Locate the cell with the specified text and output its (X, Y) center coordinate. 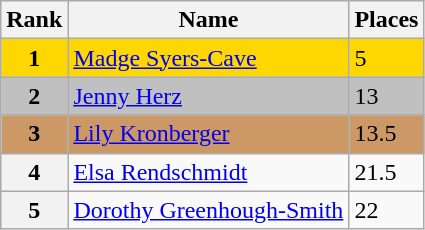
1 (34, 58)
3 (34, 134)
Rank (34, 20)
4 (34, 172)
2 (34, 96)
21.5 (386, 172)
22 (386, 210)
Lily Kronberger (208, 134)
Places (386, 20)
13.5 (386, 134)
Jenny Herz (208, 96)
Name (208, 20)
Madge Syers-Cave (208, 58)
Elsa Rendschmidt (208, 172)
13 (386, 96)
Dorothy Greenhough-Smith (208, 210)
